Pinpoint the cell where the given text exists, returning its [X, Y] midpoint coordinate. 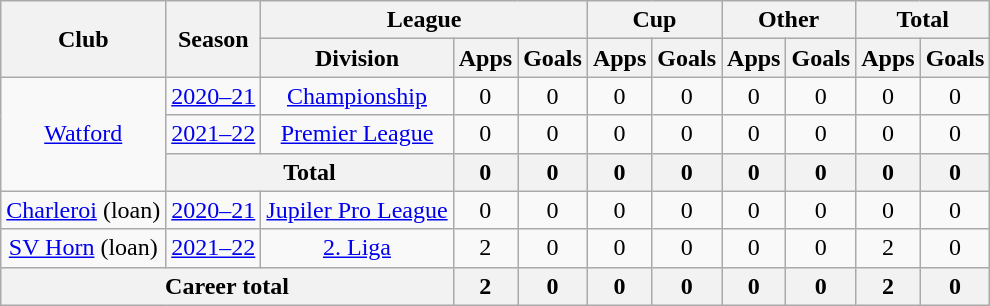
Charleroi (loan) [84, 210]
2. Liga [357, 248]
Club [84, 39]
Cup [654, 20]
SV Horn (loan) [84, 248]
Watford [84, 134]
League [424, 20]
Other [789, 20]
Premier League [357, 134]
Championship [357, 96]
Jupiler Pro League [357, 210]
Season [214, 39]
Career total [227, 286]
Division [357, 58]
